Pinpoint the cell where the given text exists, returning its (x, y) midpoint coordinate. 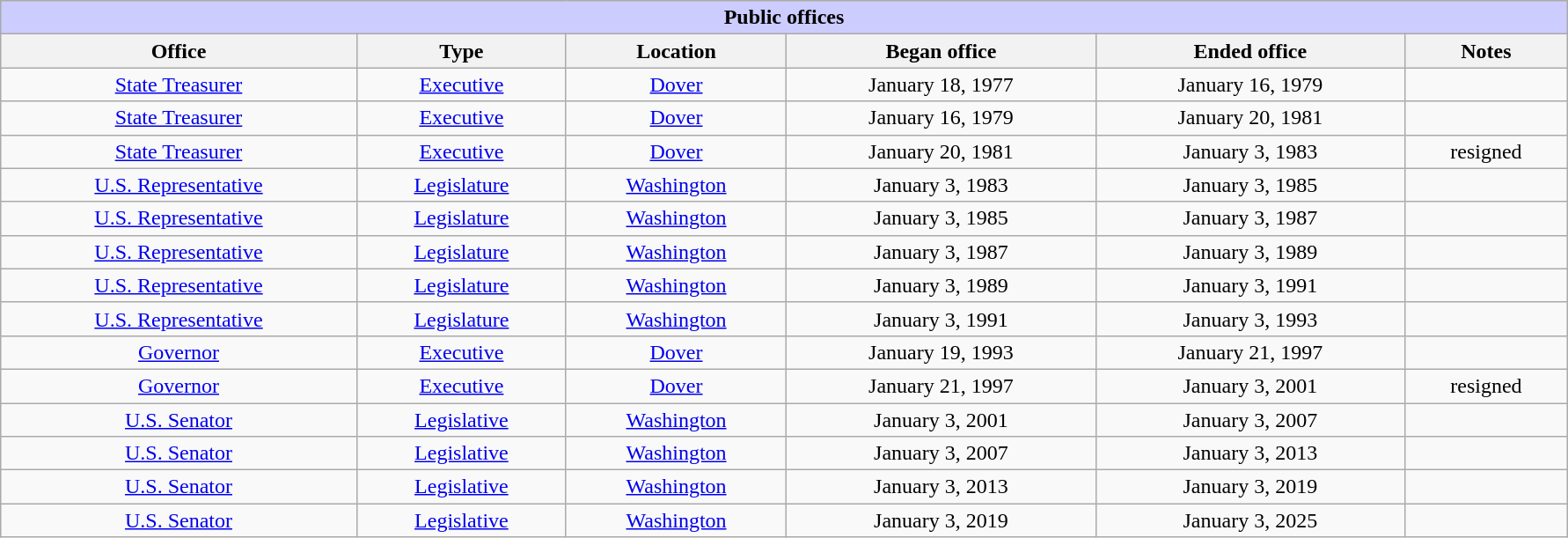
Location (676, 51)
January 3, 2025 (1249, 520)
Type (461, 51)
Office (180, 51)
Notes (1487, 51)
Began office (942, 51)
January 19, 1993 (942, 352)
Public offices (785, 18)
January 18, 1977 (942, 85)
Ended office (1249, 51)
January 3, 1993 (1249, 319)
